From the cell containing the given text, extract its center point as (x, y) coordinate. 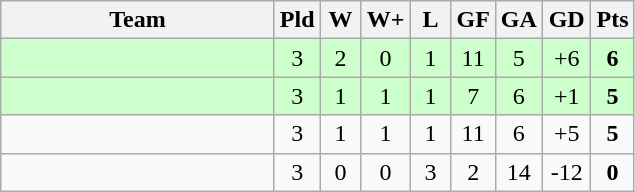
+1 (566, 96)
Pld (297, 20)
-12 (566, 172)
GA (518, 20)
7 (473, 96)
W+ (386, 20)
L (430, 20)
+5 (566, 134)
+6 (566, 58)
W (340, 20)
Pts (612, 20)
GF (473, 20)
14 (518, 172)
GD (566, 20)
Team (138, 20)
